Scan for the cell matching the given text and deliver its [x, y] coordinate at center. 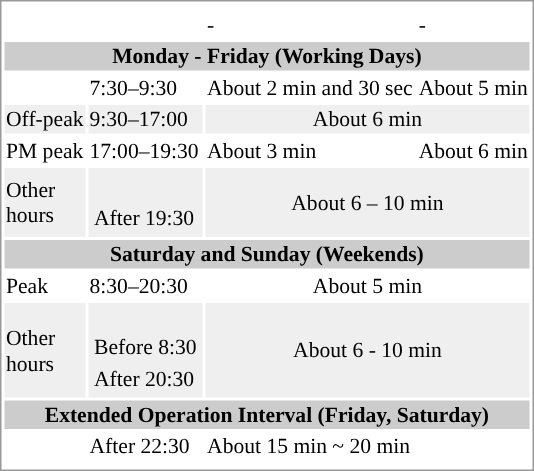
Before 8:30 [146, 347]
Peak [44, 286]
About 15 min ~ 20 min [310, 446]
After 22:30 [146, 446]
About 6 – 10 min [368, 202]
About 2 min and 30 sec [310, 88]
After 20:30 [146, 378]
PM peak [44, 150]
About 3 min [310, 150]
Extended Operation Interval (Friday, Saturday) [266, 414]
Off-peak [44, 119]
Saturday and Sunday (Weekends) [266, 254]
7:30–9:30 [146, 88]
Before 8:30 After 20:30 [146, 350]
8:30–20:30 [146, 286]
17:00–19:30 [146, 150]
9:30–17:00 [146, 119]
About 6 - 10 min [368, 350]
Monday - Friday (Working Days) [266, 56]
